Return the [X, Y] coordinate for the center point of the cell that contains the specified text.  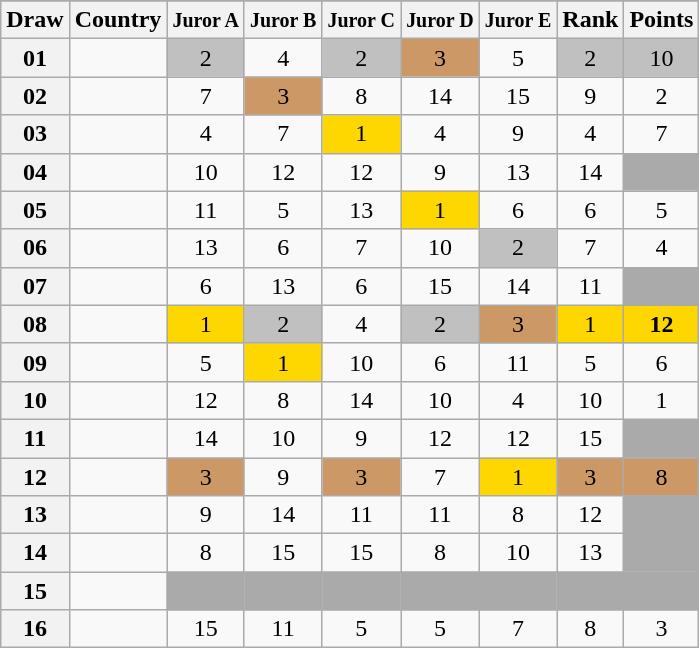
02 [35, 96]
16 [35, 629]
Juror D [440, 20]
Rank [590, 20]
05 [35, 210]
06 [35, 248]
Points [662, 20]
Juror C [362, 20]
03 [35, 134]
08 [35, 324]
Draw [35, 20]
09 [35, 362]
Juror E [518, 20]
Juror B [283, 20]
07 [35, 286]
Juror A [206, 20]
Country [118, 20]
01 [35, 58]
04 [35, 172]
